Extract the [x, y] coordinate from the center of the cell holding the provided text.  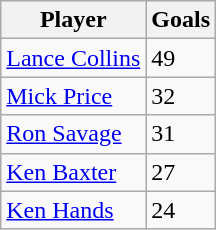
Goals [181, 20]
Mick Price [74, 96]
24 [181, 210]
Ron Savage [74, 134]
27 [181, 172]
Ken Baxter [74, 172]
Player [74, 20]
Ken Hands [74, 210]
32 [181, 96]
Lance Collins [74, 58]
31 [181, 134]
49 [181, 58]
